Identify which cell holds the provided text, then report its [X, Y] central coordinate. 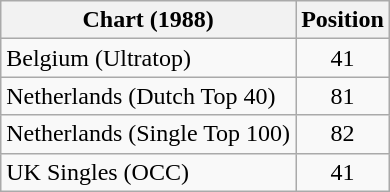
Netherlands (Single Top 100) [148, 134]
Position [343, 20]
Chart (1988) [148, 20]
82 [343, 134]
Netherlands (Dutch Top 40) [148, 96]
81 [343, 96]
UK Singles (OCC) [148, 172]
Belgium (Ultratop) [148, 58]
